Locate the cell with the specified text and output its [x, y] center coordinate. 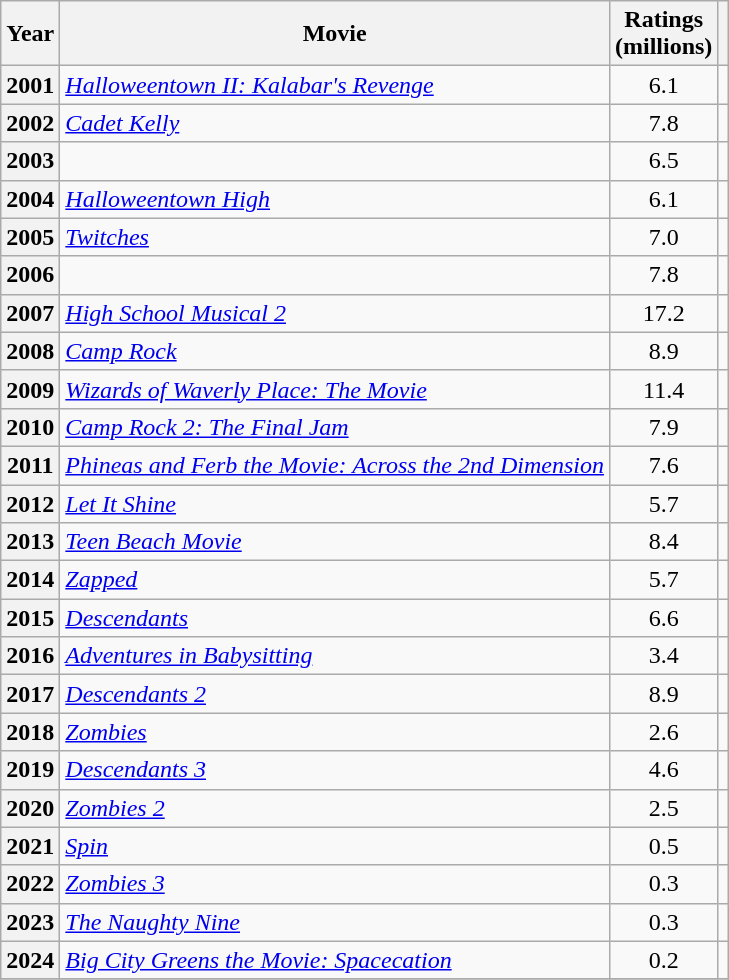
High School Musical 2 [335, 313]
Halloweentown High [335, 199]
2014 [30, 580]
Let It Shine [335, 503]
2013 [30, 542]
2008 [30, 351]
7.6 [663, 465]
Teen Beach Movie [335, 542]
2006 [30, 275]
Spin [335, 846]
Movie [335, 34]
Halloweentown II: Kalabar's Revenge [335, 85]
2002 [30, 123]
2018 [30, 732]
2019 [30, 770]
0.5 [663, 846]
2016 [30, 656]
3.4 [663, 656]
6.5 [663, 161]
7.9 [663, 427]
Camp Rock [335, 351]
2009 [30, 389]
Cadet Kelly [335, 123]
2015 [30, 618]
6.6 [663, 618]
Descendants 2 [335, 694]
Year [30, 34]
2004 [30, 199]
2003 [30, 161]
Camp Rock 2: The Final Jam [335, 427]
2024 [30, 960]
Descendants [335, 618]
2005 [30, 237]
Zombies 3 [335, 884]
Zombies [335, 732]
The Naughty Nine [335, 922]
0.2 [663, 960]
Twitches [335, 237]
2.5 [663, 808]
Ratings(millions) [663, 34]
7.0 [663, 237]
2.6 [663, 732]
2007 [30, 313]
2012 [30, 503]
4.6 [663, 770]
8.4 [663, 542]
2020 [30, 808]
11.4 [663, 389]
2023 [30, 922]
Adventures in Babysitting [335, 656]
Zombies 2 [335, 808]
17.2 [663, 313]
2010 [30, 427]
Zapped [335, 580]
2021 [30, 846]
Phineas and Ferb the Movie: Across the 2nd Dimension [335, 465]
2011 [30, 465]
Big City Greens the Movie: Spacecation [335, 960]
2017 [30, 694]
Descendants 3 [335, 770]
Wizards of Waverly Place: The Movie [335, 389]
2022 [30, 884]
2001 [30, 85]
